Provide the (x, y) coordinate of the cell's center where the given text is located.  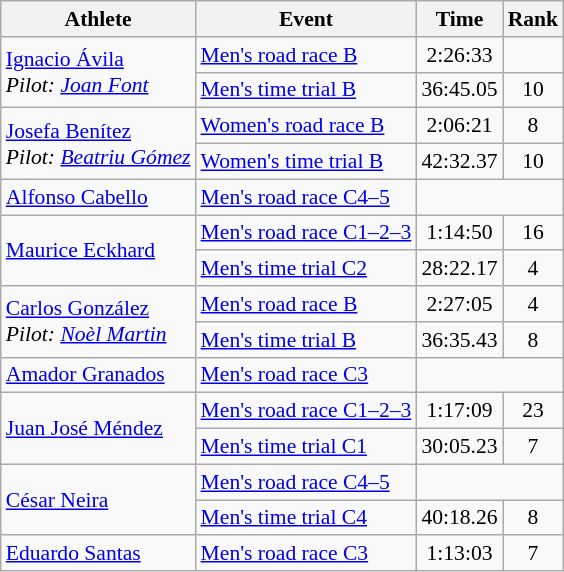
28:22.17 (459, 269)
40:18.26 (459, 518)
16 (534, 233)
Men's time trial C1 (306, 447)
Carlos GonzálezPilot: Noèl Martin (98, 322)
César Neira (98, 500)
1:13:03 (459, 554)
2:06:21 (459, 126)
Maurice Eckhard (98, 250)
Men's time trial C2 (306, 269)
36:45.05 (459, 90)
Alfonso Cabello (98, 197)
Josefa BenítezPilot: Beatriu Gómez (98, 144)
1:17:09 (459, 411)
Women's road race B (306, 126)
Ignacio ÁvilaPilot: Joan Font (98, 72)
Women's time trial B (306, 162)
Rank (534, 19)
Amador Granados (98, 375)
30:05.23 (459, 447)
Event (306, 19)
Athlete (98, 19)
23 (534, 411)
42:32.37 (459, 162)
2:26:33 (459, 55)
36:35.43 (459, 340)
Men's time trial C4 (306, 518)
Time (459, 19)
Juan José Méndez (98, 428)
Eduardo Santas (98, 554)
2:27:05 (459, 304)
1:14:50 (459, 233)
